Extract the [X, Y] coordinate from the center of the cell holding the provided text.  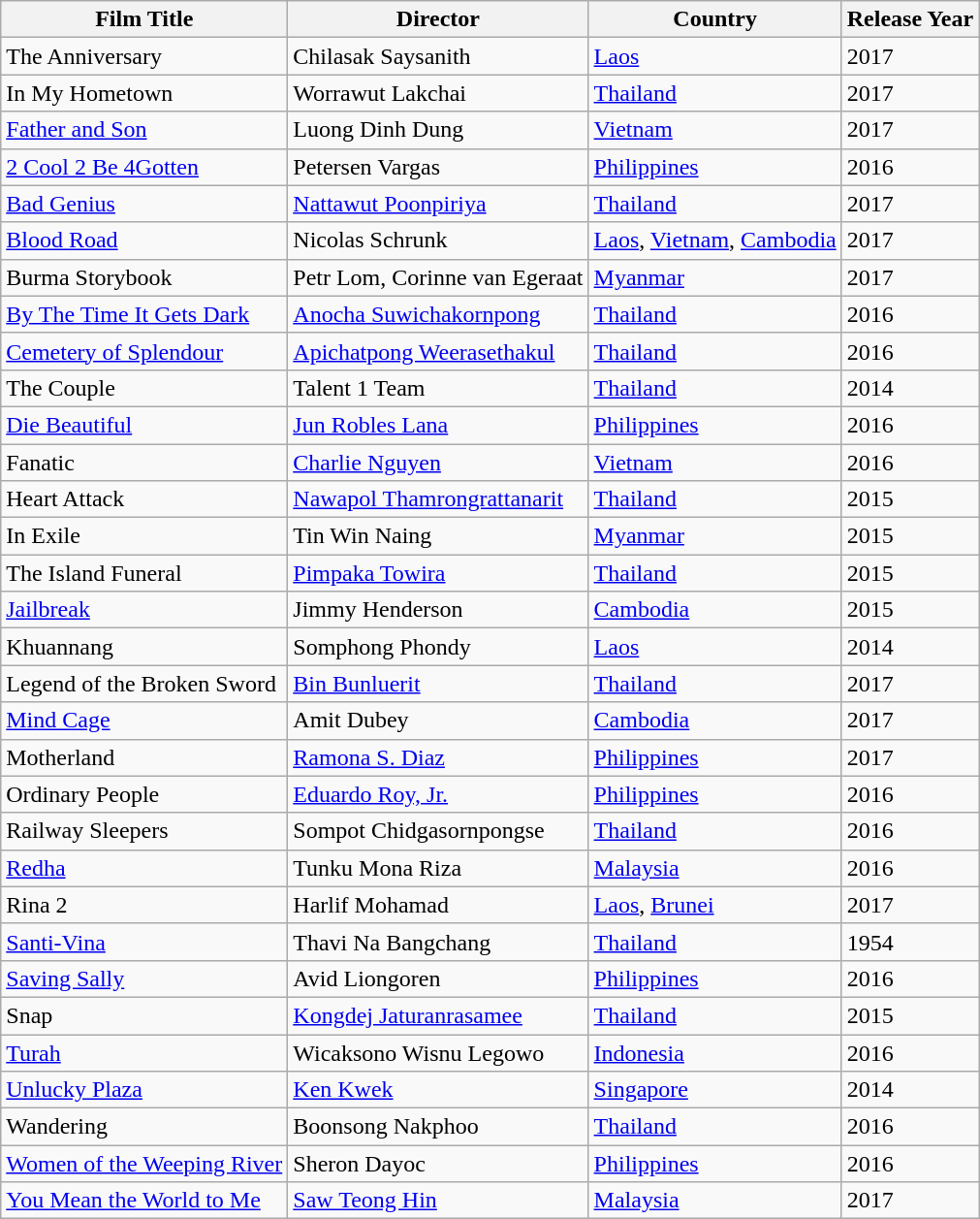
Eduardo Roy, Jr. [438, 794]
Apichatpong Weerasethakul [438, 351]
Railway Sleepers [144, 831]
The Anniversary [144, 56]
Petersen Vargas [438, 167]
Motherland [144, 757]
Jimmy Henderson [438, 610]
Nawapol Thamrongrattanarit [438, 499]
Jailbreak [144, 610]
Blood Road [144, 241]
Tin Win Naing [438, 536]
Luong Dinh Dung [438, 130]
You Mean the World to Me [144, 1201]
Sompot Chidgasornpongse [438, 831]
Nattawut Poonpiriya [438, 204]
Burma Storybook [144, 277]
Anocha Suwichakornpong [438, 314]
1954 [909, 942]
Nicolas Schrunk [438, 241]
In Exile [144, 536]
By The Time It Gets Dark [144, 314]
Film Title [144, 19]
Release Year [909, 19]
The Island Funeral [144, 573]
Somphong Phondy [438, 647]
Laos, Brunei [715, 905]
Sheron Dayoc [438, 1164]
Director [438, 19]
Ordinary People [144, 794]
Women of the Weeping River [144, 1164]
Khuannang [144, 647]
Kongdej Jaturanrasamee [438, 1015]
Laos, Vietnam, Cambodia [715, 241]
2 Cool 2 Be 4Gotten [144, 167]
Heart Attack [144, 499]
Legend of the Broken Sword [144, 684]
Pimpaka Towira [438, 573]
Charlie Nguyen [438, 463]
Country [715, 19]
Worrawut Lakchai [438, 93]
Indonesia [715, 1052]
Avid Liongoren [438, 978]
Mind Cage [144, 721]
Harlif Mohamad [438, 905]
Thavi Na Bangchang [438, 942]
Amit Dubey [438, 721]
Saw Teong Hin [438, 1201]
Saving Sally [144, 978]
Boonsong Nakphoo [438, 1127]
The Couple [144, 388]
Singapore [715, 1090]
Ramona S. Diaz [438, 757]
Bad Genius [144, 204]
Unlucky Plaza [144, 1090]
Talent 1 Team [438, 388]
Cemetery of Splendour [144, 351]
Petr Lom, Corinne van Egeraat [438, 277]
Chilasak Saysanith [438, 56]
Turah [144, 1052]
Wandering [144, 1127]
Bin Bunluerit [438, 684]
Die Beautiful [144, 425]
Tunku Mona Riza [438, 868]
Rina 2 [144, 905]
Snap [144, 1015]
Father and Son [144, 130]
Jun Robles Lana [438, 425]
Fanatic [144, 463]
Santi-Vina [144, 942]
In My Hometown [144, 93]
Wicaksono Wisnu Legowo [438, 1052]
Ken Kwek [438, 1090]
Redha [144, 868]
